For the text-containing cell, return its midpoint in (X, Y) coordinate format. 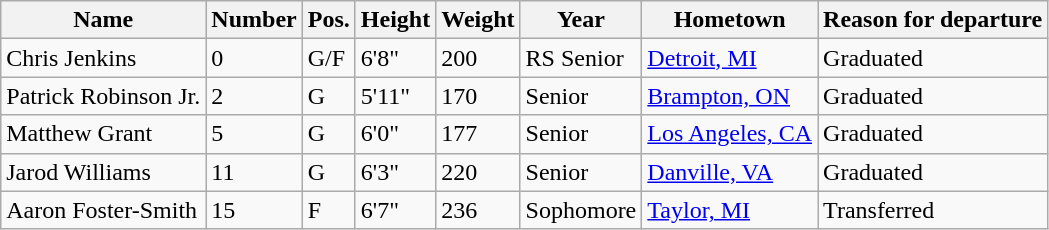
170 (478, 96)
F (328, 210)
Patrick Robinson Jr. (104, 96)
Number (254, 20)
0 (254, 58)
Los Angeles, CA (730, 134)
Sophomore (581, 210)
15 (254, 210)
6'7" (395, 210)
200 (478, 58)
Year (581, 20)
Brampton, ON (730, 96)
236 (478, 210)
G/F (328, 58)
RS Senior (581, 58)
6'3" (395, 172)
6'8" (395, 58)
177 (478, 134)
Height (395, 20)
220 (478, 172)
6'0" (395, 134)
Pos. (328, 20)
Weight (478, 20)
Danville, VA (730, 172)
Matthew Grant (104, 134)
5'11" (395, 96)
Aaron Foster-Smith (104, 210)
Taylor, MI (730, 210)
11 (254, 172)
Jarod Williams (104, 172)
Chris Jenkins (104, 58)
Detroit, MI (730, 58)
2 (254, 96)
Reason for departure (933, 20)
5 (254, 134)
Transferred (933, 210)
Hometown (730, 20)
Name (104, 20)
